Output the [X, Y] coordinate of the center of the cell containing the given text.  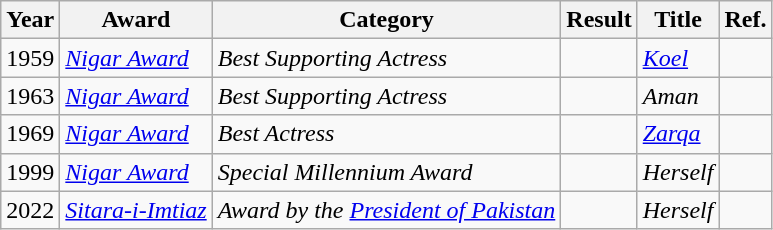
Aman [678, 96]
1959 [30, 58]
1963 [30, 96]
Result [599, 20]
Sitara-i-Imtiaz [136, 210]
Award by the President of Pakistan [386, 210]
Category [386, 20]
2022 [30, 210]
Special Millennium Award [386, 172]
Zarqa [678, 134]
Ref. [746, 20]
Year [30, 20]
1999 [30, 172]
1969 [30, 134]
Koel [678, 58]
Award [136, 20]
Title [678, 20]
Best Actress [386, 134]
